Provide the (X, Y) coordinate of the cell's center where the given text is located.  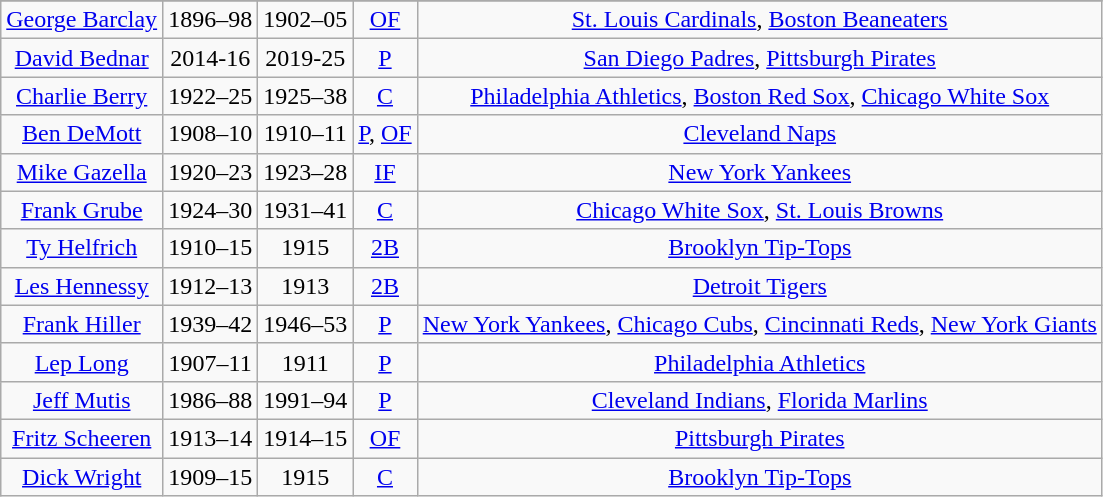
George Barclay (82, 20)
David Bednar (82, 58)
1920–23 (210, 172)
1896–98 (210, 20)
1913 (306, 286)
2019-25 (306, 58)
Ben DeMott (82, 134)
Dick Wright (82, 477)
Fritz Scheeren (82, 438)
New York Yankees (760, 172)
Jeff Mutis (82, 400)
1922–25 (210, 96)
Lep Long (82, 362)
Frank Hiller (82, 324)
1931–41 (306, 210)
2014-16 (210, 58)
St. Louis Cardinals, Boston Beaneaters (760, 20)
Philadelphia Athletics, Boston Red Sox, Chicago White Sox (760, 96)
Les Hennessy (82, 286)
1912–13 (210, 286)
1946–53 (306, 324)
1939–42 (210, 324)
1986–88 (210, 400)
1907–11 (210, 362)
San Diego Padres, Pittsburgh Pirates (760, 58)
P, OF (385, 134)
IF (385, 172)
1910–15 (210, 248)
Frank Grube (82, 210)
1923–28 (306, 172)
1925–38 (306, 96)
1913–14 (210, 438)
1914–15 (306, 438)
Mike Gazella (82, 172)
1924–30 (210, 210)
Pittsburgh Pirates (760, 438)
Ty Helfrich (82, 248)
1911 (306, 362)
Philadelphia Athletics (760, 362)
Detroit Tigers (760, 286)
1910–11 (306, 134)
Chicago White Sox, St. Louis Browns (760, 210)
1902–05 (306, 20)
Cleveland Indians, Florida Marlins (760, 400)
Cleveland Naps (760, 134)
1991–94 (306, 400)
New York Yankees, Chicago Cubs, Cincinnati Reds, New York Giants (760, 324)
1909–15 (210, 477)
1908–10 (210, 134)
Charlie Berry (82, 96)
